Determine the (X, Y) coordinate at the center of the cell enclosing the given text.  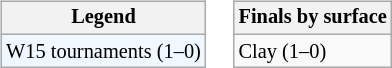
Finals by surface (313, 18)
W15 tournaments (1–0) (103, 51)
Legend (103, 18)
Clay (1–0) (313, 51)
